Find where the given text appears and provide that cell's center as [X, Y] coordinate. 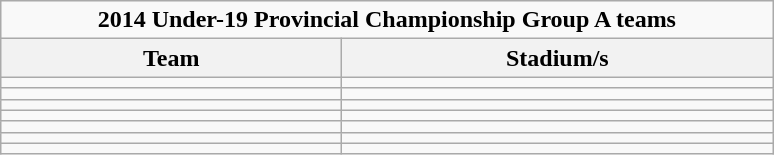
Stadium/s [558, 58]
2014 Under-19 Provincial Championship Group A teams [387, 20]
Team [172, 58]
